Output the [x, y] coordinate of the center of the cell containing the given text.  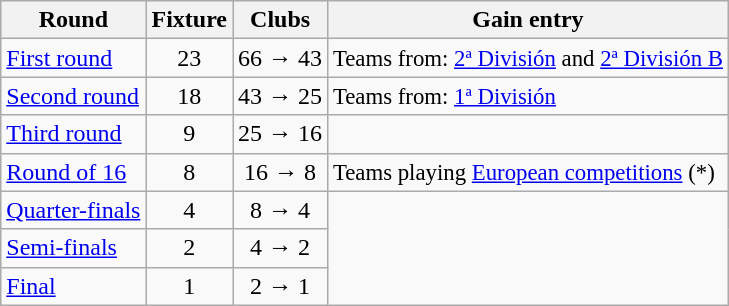
2 → 1 [280, 286]
First round [74, 58]
25 → 16 [280, 134]
23 [190, 58]
18 [190, 96]
Teams playing European competitions (*) [528, 172]
4 [190, 210]
16 → 8 [280, 172]
1 [190, 286]
Final [74, 286]
Teams from: 1ª División [528, 96]
Teams from: 2ª División and 2ª División B [528, 58]
9 [190, 134]
Clubs [280, 20]
43 → 25 [280, 96]
Third round [74, 134]
4 → 2 [280, 248]
Second round [74, 96]
Quarter-finals [74, 210]
Round of 16 [74, 172]
2 [190, 248]
8 [190, 172]
Semi-finals [74, 248]
Gain entry [528, 20]
Fixture [190, 20]
8 → 4 [280, 210]
66 → 43 [280, 58]
Round [74, 20]
